Pinpoint the cell where the given text exists, returning its (X, Y) midpoint coordinate. 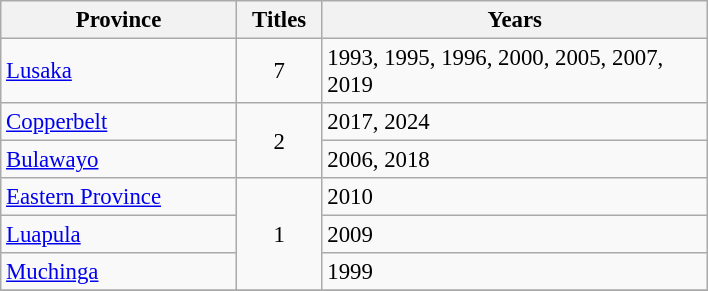
Lusaka (119, 72)
2 (279, 140)
2006, 2018 (515, 160)
Bulawayo (119, 160)
2017, 2024 (515, 122)
1993, 1995, 1996, 2000, 2005, 2007, 2019 (515, 72)
Luapula (119, 235)
Province (119, 20)
2009 (515, 235)
Copperbelt (119, 122)
7 (279, 72)
Years (515, 20)
2010 (515, 197)
Titles (279, 20)
Eastern Province (119, 197)
1 (279, 234)
